From the cell containing the given text, extract its center point as [X, Y] coordinate. 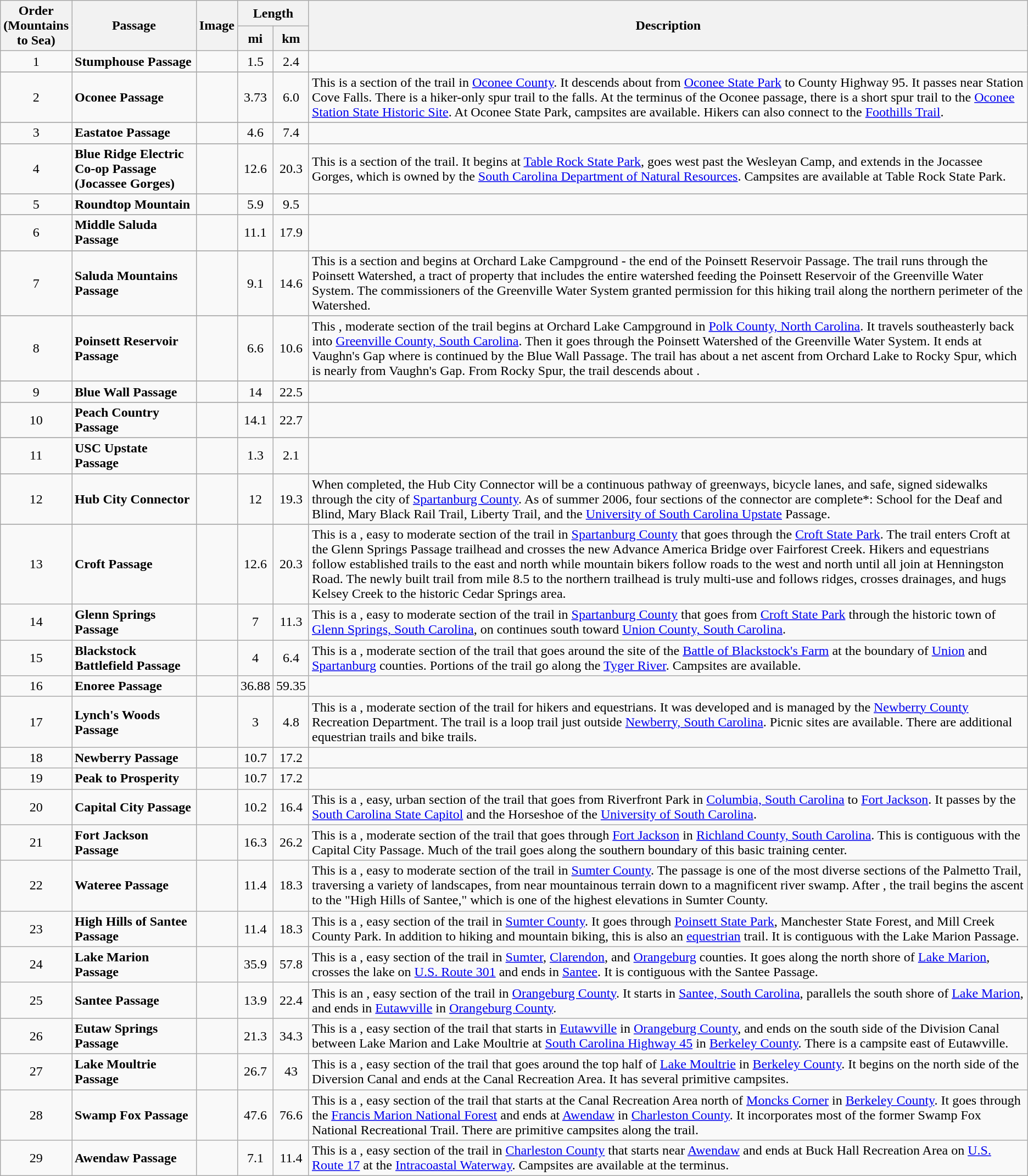
26 [36, 1035]
7.4 [291, 133]
Capital City Passage [134, 807]
Croft Passage [134, 564]
21 [36, 842]
5.9 [255, 204]
Hub City Connector [134, 499]
Roundtop Mountain [134, 204]
36.88 [255, 686]
Peach Country Passage [134, 419]
6 [36, 233]
Oconee Passage [134, 97]
59.35 [291, 686]
76.6 [291, 1115]
20 [36, 807]
11.1 [255, 233]
9.5 [291, 204]
Santee Passage [134, 1000]
Poinsett Reservoir Passage [134, 348]
34.3 [291, 1035]
1.3 [255, 456]
10.2 [255, 807]
6.6 [255, 348]
2.4 [291, 61]
11 [36, 456]
35.9 [255, 964]
Eastatoe Passage [134, 133]
43 [291, 1072]
22.5 [291, 391]
Wateree Passage [134, 886]
9 [36, 391]
km [291, 38]
USC Upstate Passage [134, 456]
28 [36, 1115]
27 [36, 1072]
Middle Saluda Passage [134, 233]
Lake Moultrie Passage [134, 1072]
14.6 [291, 283]
10.6 [291, 348]
Order (Mountains to Sea) [36, 26]
26.7 [255, 1072]
19 [36, 779]
11.3 [291, 623]
Length [273, 13]
4.8 [291, 722]
Swamp Fox Passage [134, 1115]
29 [36, 1158]
Glenn Springs Passage [134, 623]
47.6 [255, 1115]
57.8 [291, 964]
Stumphouse Passage [134, 61]
Image [216, 26]
15 [36, 658]
25 [36, 1000]
13.9 [255, 1000]
Fort Jackson Passage [134, 842]
8 [36, 348]
Saluda Mountains Passage [134, 283]
7.1 [255, 1158]
17.9 [291, 233]
18 [36, 758]
9.1 [255, 283]
24 [36, 964]
14.1 [255, 419]
17 [36, 722]
16.3 [255, 842]
Peak to Prosperity [134, 779]
Blue Wall Passage [134, 391]
High Hills of Santee Passage [134, 929]
13 [36, 564]
mi [255, 38]
6.0 [291, 97]
5 [36, 204]
22.7 [291, 419]
22.4 [291, 1000]
21.3 [255, 1035]
23 [36, 929]
Blackstock Battlefield Passage [134, 658]
22 [36, 886]
6.4 [291, 658]
10 [36, 419]
Passage [134, 26]
2 [36, 97]
1.5 [255, 61]
Description [668, 26]
26.2 [291, 842]
3.73 [255, 97]
1 [36, 61]
Lynch's Woods Passage [134, 722]
4.6 [255, 133]
Awendaw Passage [134, 1158]
16 [36, 686]
Lake Marion Passage [134, 964]
Eutaw Springs Passage [134, 1035]
Blue Ridge Electric Co-op Passage (Jocassee Gorges) [134, 169]
Newberry Passage [134, 758]
19.3 [291, 499]
2.1 [291, 456]
16.4 [291, 807]
Enoree Passage [134, 686]
